From the cell containing the given text, extract its center point as (X, Y) coordinate. 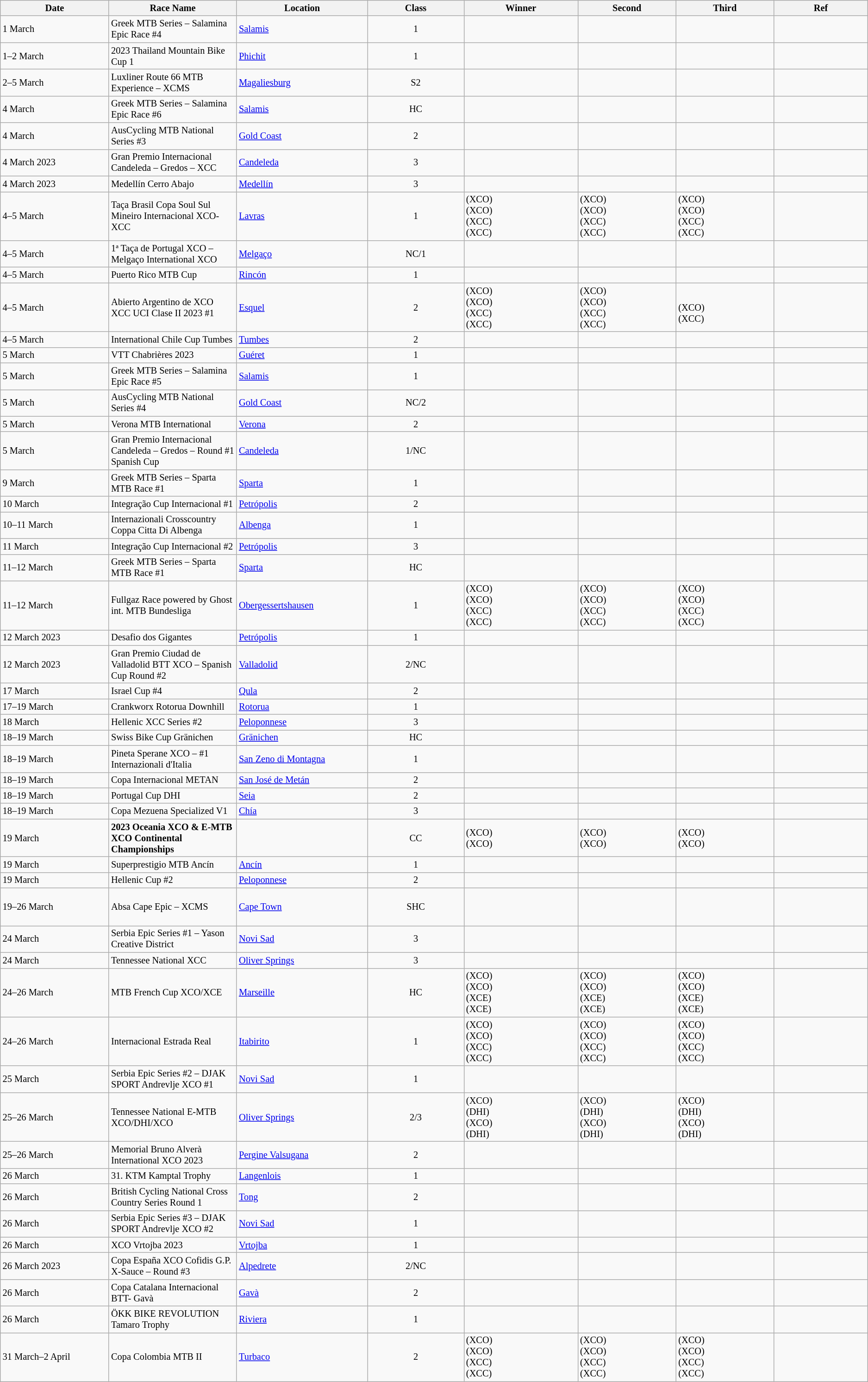
1/NC (416, 450)
2/3 (416, 1117)
Serbia Epic Series #2 – DJAK SPORT Andrevlje XCO #1 (173, 1079)
Israel Cup #4 (173, 691)
Valladolid (302, 664)
Qula (302, 691)
AusCycling MTB National Series #3 (173, 136)
CC (416, 838)
31. KTM Kamptal Trophy (173, 1176)
(XCO) (XCC) (725, 307)
Gränichen (302, 738)
19–26 March (55, 907)
SHC (416, 907)
Desafio dos Gigantes (173, 638)
Ancín (302, 864)
17–19 March (55, 707)
Medellín Cerro Abajo (173, 184)
Greek MTB Series – Salamina Epic Race #5 (173, 376)
Marseille (302, 993)
Tumbes (302, 339)
San Zeno di Montagna (302, 759)
International Chile Cup Tumbes (173, 339)
Luxliner Route 66 MTB Experience – XCMS (173, 82)
Second (627, 8)
Taça Brasil Copa Soul Sul Mineiro Internacional XCO-XCC (173, 216)
NC/1 (416, 254)
ÖKK BIKE REVOLUTION Tamaro Trophy (173, 1319)
Esquel (302, 307)
Greek MTB Series – Salamina Epic Race #4 (173, 29)
Abierto Argentino de XCO XCC UCI Clase II 2023 #1 (173, 307)
Turbaco (302, 1357)
Vrtojba (302, 1245)
Albenga (302, 525)
Internacional Estrada Real (173, 1041)
Obergessertshausen (302, 605)
Hellenic Cup #2 (173, 880)
Gran Premio Internacional Candeleda – Gredos – Round #1 Spanish Cup (173, 450)
Tong (302, 1197)
Cape Town (302, 907)
Riviera (302, 1319)
Crankworx Rotorua Downhill (173, 707)
Portugal Cup DHI (173, 795)
Verona MTB International (173, 424)
31 March–2 April (55, 1357)
1 March (55, 29)
Location (302, 8)
Gran Premio Ciudad de Valladolid BTT XCO – Spanish Cup Round #2 (173, 664)
Class (416, 8)
San José de Metán (302, 780)
25 March (55, 1079)
Seia (302, 795)
Copa Catalana Internacional BTT- Gavà (173, 1293)
Medellín (302, 184)
MTB French Cup XCO/XCE (173, 993)
10–11 March (55, 525)
Hellenic XCC Series #2 (173, 722)
Puerto Rico MTB Cup (173, 275)
Race Name (173, 8)
Third (725, 8)
Swiss Bike Cup Gränichen (173, 738)
Verona (302, 424)
Date (55, 8)
11 March (55, 546)
Integração Cup Internacional #2 (173, 546)
Greek MTB Series – Salamina Epic Race #6 (173, 109)
Gavà (302, 1293)
Internazionali Crosscountry Coppa Citta Di Albenga (173, 525)
Gran Premio Internacional Candeleda – Gredos – XCC (173, 163)
NC/2 (416, 403)
VTT Chabrières 2023 (173, 355)
Rotorua (302, 707)
Guéret (302, 355)
9 March (55, 483)
Rincón (302, 275)
AusCycling MTB National Series #4 (173, 403)
XCO Vrtojba 2023 (173, 1245)
Serbia Epic Series #1 – Yason Creative District (173, 939)
2023 Thailand Mountain Bike Cup 1 (173, 56)
S2 (416, 82)
Memorial Bruno Alverà International XCO 2023 (173, 1155)
26 March 2023 (55, 1266)
2023 Oceania XCO & E-MTB XCO Continental Championships (173, 838)
18 March (55, 722)
17 March (55, 691)
Integração Cup Internacional #1 (173, 504)
Tennessee National XCC (173, 960)
Winner (521, 8)
Copa Colombia MTB II (173, 1357)
1ª Taça de Portugal XCO – Melgaço International XCO (173, 254)
Phichit (302, 56)
Fullgaz Race powered by Ghost int. MTB Bundesliga (173, 605)
Superprestigio MTB Ancín (173, 864)
Copa Internacional METAN (173, 780)
Chía (302, 811)
2–5 March (55, 82)
Melgaço (302, 254)
10 March (55, 504)
1–2 March (55, 56)
Magaliesburg (302, 82)
Ref (821, 8)
Copa España XCO Cofidis G.P. X-Sauce – Round #3 (173, 1266)
Alpedrete (302, 1266)
Lavras (302, 216)
Itabirito (302, 1041)
Pineta Sperane XCO – #1 Internazionali d'Italia (173, 759)
Copa Mezuena Specialized V1 (173, 811)
Absa Cape Epic – XCMS (173, 907)
Langenlois (302, 1176)
Pergine Valsugana (302, 1155)
Serbia Epic Series #3 – DJAK SPORT Andrevlje XCO #2 (173, 1224)
Tennessee National E-MTB XCO/DHI/XCO (173, 1117)
British Cycling National Cross Country Series Round 1 (173, 1197)
